Locate the cell with the specified text and output its (X, Y) center coordinate. 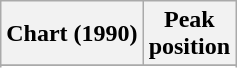
Chart (1990) (72, 34)
Peak position (189, 34)
